Output the (x, y) coordinate of the center of the cell containing the given text.  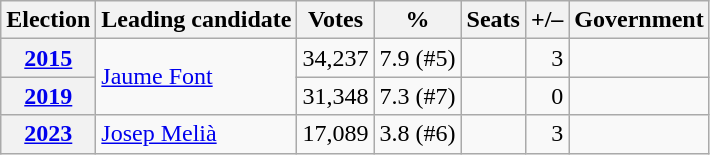
Jaume Font (196, 77)
17,089 (336, 134)
Government (639, 20)
2023 (48, 134)
Seats (493, 20)
Josep Melià (196, 134)
7.3 (#7) (418, 96)
% (418, 20)
2015 (48, 58)
Election (48, 20)
34,237 (336, 58)
2019 (48, 96)
Votes (336, 20)
Leading candidate (196, 20)
3.8 (#6) (418, 134)
+/– (546, 20)
31,348 (336, 96)
7.9 (#5) (418, 58)
0 (546, 96)
